Detect which cell encompasses the target text, then output its [x, y] center coordinate. 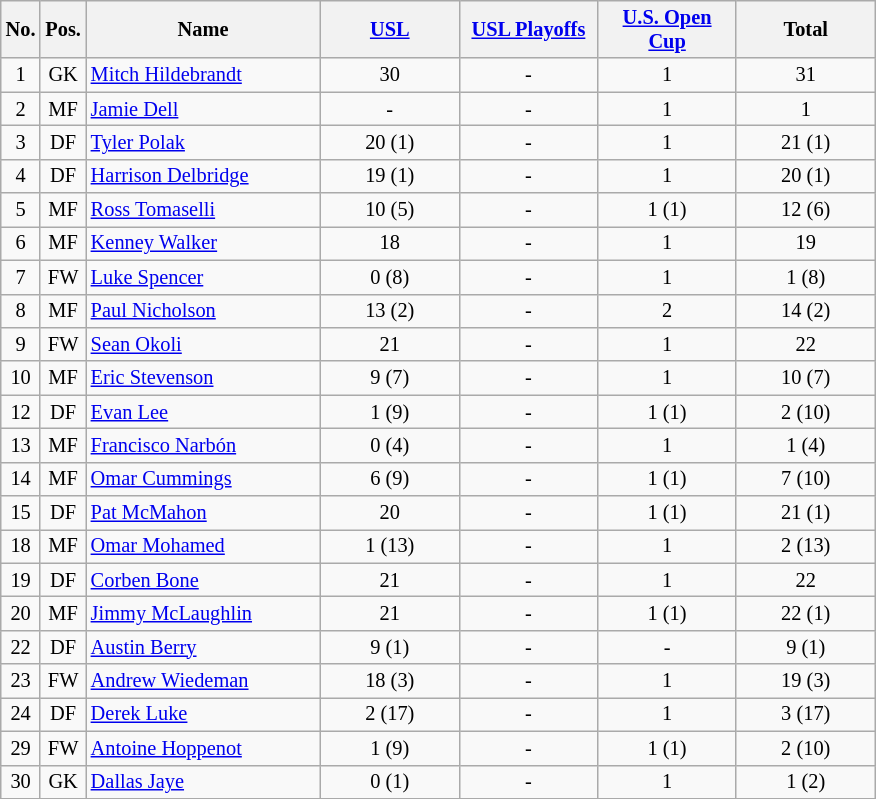
2 (13) [806, 546]
13 (2) [390, 311]
Antoine Hoppenot [204, 748]
Evan Lee [204, 412]
Sean Okoli [204, 344]
7 [21, 277]
U.S. Open Cup [668, 29]
6 [21, 243]
10 (5) [390, 210]
Total [806, 29]
Corben Bone [204, 580]
29 [21, 748]
9 (7) [390, 378]
9 [21, 344]
12 [21, 412]
Mitch Hildebrandt [204, 75]
2 (17) [390, 714]
Andrew Wiedeman [204, 681]
Jimmy McLaughlin [204, 613]
3 (17) [806, 714]
Paul Nicholson [204, 311]
Derek Luke [204, 714]
Eric Stevenson [204, 378]
19 (1) [390, 176]
22 (1) [806, 613]
Pos. [62, 29]
7 (10) [806, 479]
Austin Berry [204, 647]
12 (6) [806, 210]
Tyler Polak [204, 142]
0 (4) [390, 445]
5 [21, 210]
6 (9) [390, 479]
Pat McMahon [204, 513]
Omar Cummings [204, 479]
13 [21, 445]
USL Playoffs [528, 29]
1 (4) [806, 445]
8 [21, 311]
Harrison Delbridge [204, 176]
14 (2) [806, 311]
24 [21, 714]
1 (2) [806, 782]
14 [21, 479]
Francisco Narbón [204, 445]
15 [21, 513]
23 [21, 681]
10 (7) [806, 378]
1 (13) [390, 546]
Name [204, 29]
1 (8) [806, 277]
Ross Tomaselli [204, 210]
0 (1) [390, 782]
18 (3) [390, 681]
Omar Mohamed [204, 546]
0 (8) [390, 277]
19 (3) [806, 681]
4 [21, 176]
31 [806, 75]
Dallas Jaye [204, 782]
Jamie Dell [204, 109]
USL [390, 29]
Luke Spencer [204, 277]
No. [21, 29]
10 [21, 378]
Kenney Walker [204, 243]
3 [21, 142]
